Provide the (X, Y) coordinate of the cell's center where the given text is located.  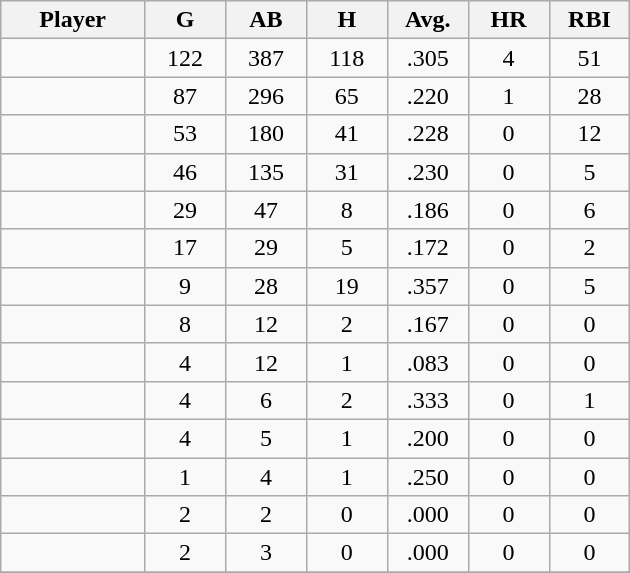
RBI (590, 20)
.186 (428, 210)
17 (186, 248)
180 (266, 134)
.305 (428, 58)
.250 (428, 477)
387 (266, 58)
Player (73, 20)
Avg. (428, 20)
AB (266, 20)
46 (186, 172)
31 (346, 172)
.230 (428, 172)
.172 (428, 248)
HR (508, 20)
87 (186, 96)
122 (186, 58)
.200 (428, 438)
3 (266, 553)
.167 (428, 324)
135 (266, 172)
.083 (428, 362)
53 (186, 134)
.228 (428, 134)
65 (346, 96)
.357 (428, 286)
G (186, 20)
51 (590, 58)
.333 (428, 400)
.220 (428, 96)
19 (346, 286)
47 (266, 210)
296 (266, 96)
118 (346, 58)
H (346, 20)
9 (186, 286)
41 (346, 134)
